Capture the cell that displays the provided text and extract its [X, Y] central coordinate. 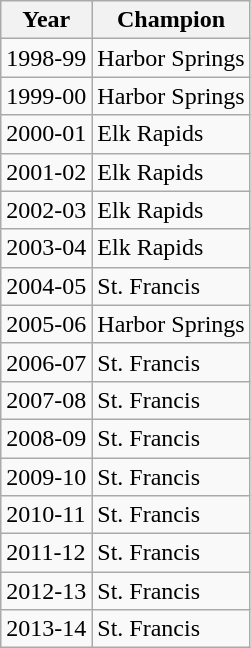
2007-08 [46, 400]
2013-14 [46, 629]
Year [46, 20]
2000-01 [46, 134]
2012-13 [46, 591]
Champion [171, 20]
2004-05 [46, 286]
2006-07 [46, 362]
2003-04 [46, 248]
2009-10 [46, 477]
2011-12 [46, 553]
2002-03 [46, 210]
2001-02 [46, 172]
2005-06 [46, 324]
1998-99 [46, 58]
1999-00 [46, 96]
2008-09 [46, 438]
2010-11 [46, 515]
